For the text-containing cell, return its midpoint in (X, Y) coordinate format. 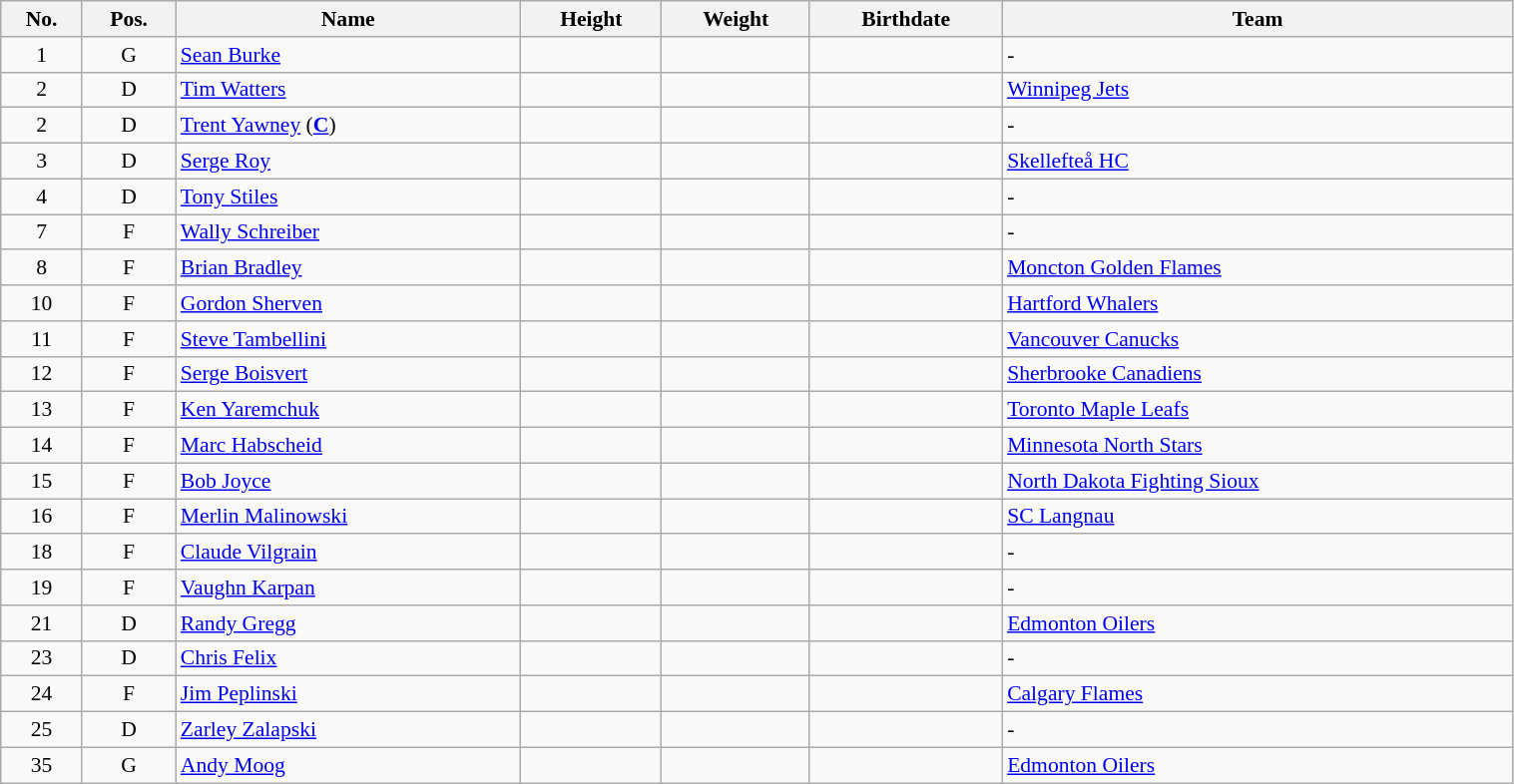
Randy Gregg (348, 623)
35 (42, 765)
15 (42, 481)
Steve Tambellini (348, 339)
Tony Stiles (348, 196)
11 (42, 339)
Weight (736, 19)
Chris Felix (348, 658)
Pos. (128, 19)
24 (42, 694)
Claude Vilgrain (348, 553)
Minnesota North Stars (1258, 446)
Wally Schreiber (348, 232)
Calgary Flames (1258, 694)
Andy Moog (348, 765)
Tim Watters (348, 90)
10 (42, 303)
North Dakota Fighting Sioux (1258, 481)
Sherbrooke Canadiens (1258, 374)
21 (42, 623)
Team (1258, 19)
Height (591, 19)
Serge Roy (348, 162)
Name (348, 19)
Marc Habscheid (348, 446)
Jim Peplinski (348, 694)
Sean Burke (348, 55)
Vancouver Canucks (1258, 339)
Gordon Sherven (348, 303)
25 (42, 730)
Trent Yawney (C) (348, 126)
8 (42, 268)
Winnipeg Jets (1258, 90)
Toronto Maple Leafs (1258, 410)
Birthdate (906, 19)
19 (42, 588)
Serge Boisvert (348, 374)
Merlin Malinowski (348, 517)
Zarley Zalapski (348, 730)
Moncton Golden Flames (1258, 268)
4 (42, 196)
13 (42, 410)
Vaughn Karpan (348, 588)
14 (42, 446)
Brian Bradley (348, 268)
16 (42, 517)
12 (42, 374)
3 (42, 162)
Skellefteå HC (1258, 162)
Bob Joyce (348, 481)
1 (42, 55)
SC Langnau (1258, 517)
7 (42, 232)
Ken Yaremchuk (348, 410)
18 (42, 553)
Hartford Whalers (1258, 303)
No. (42, 19)
23 (42, 658)
